From the cell containing the given text, extract its center point as [x, y] coordinate. 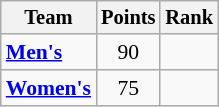
90 [128, 53]
Men's [48, 53]
75 [128, 88]
Team [48, 18]
Rank [189, 18]
Women's [48, 88]
Points [128, 18]
